Locate the cell with the specified text and output its [X, Y] center coordinate. 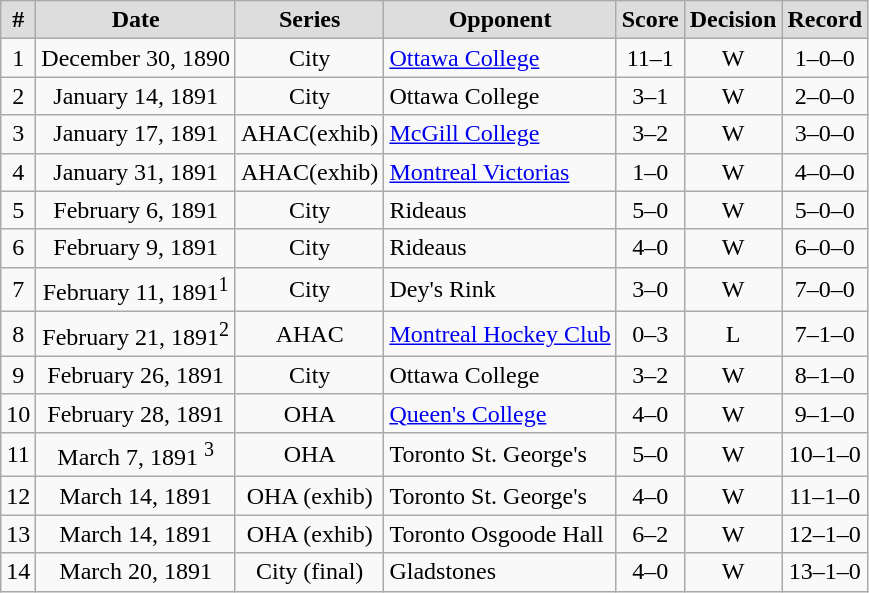
3 [18, 134]
February 28, 1891 [136, 413]
8 [18, 334]
February 11, 18911 [136, 290]
Montreal Victorias [500, 172]
1–0–0 [825, 58]
12 [18, 496]
February 9, 1891 [136, 248]
Series [309, 20]
4 [18, 172]
Dey's Rink [500, 290]
5–0–0 [825, 210]
14 [18, 572]
2 [18, 96]
0–3 [650, 334]
# [18, 20]
Opponent [500, 20]
11 [18, 454]
February 6, 1891 [136, 210]
9–1–0 [825, 413]
Record [825, 20]
Date [136, 20]
6 [18, 248]
13 [18, 534]
12–1–0 [825, 534]
7–1–0 [825, 334]
January 14, 1891 [136, 96]
5 [18, 210]
December 30, 1890 [136, 58]
January 17, 1891 [136, 134]
1–0 [650, 172]
Montreal Hockey Club [500, 334]
Gladstones [500, 572]
McGill College [500, 134]
6–0–0 [825, 248]
March 20, 1891 [136, 572]
Queen's College [500, 413]
L [733, 334]
11–1–0 [825, 496]
10–1–0 [825, 454]
7–0–0 [825, 290]
City (final) [309, 572]
January 31, 1891 [136, 172]
8–1–0 [825, 375]
10 [18, 413]
9 [18, 375]
February 21, 18912 [136, 334]
3–1 [650, 96]
March 7, 1891 3 [136, 454]
1 [18, 58]
AHAC [309, 334]
February 26, 1891 [136, 375]
3–0–0 [825, 134]
Toronto Osgoode Hall [500, 534]
Decision [733, 20]
6–2 [650, 534]
2–0–0 [825, 96]
11–1 [650, 58]
13–1–0 [825, 572]
4–0–0 [825, 172]
3–0 [650, 290]
Score [650, 20]
7 [18, 290]
